Locate the cell with the specified text and output its (X, Y) center coordinate. 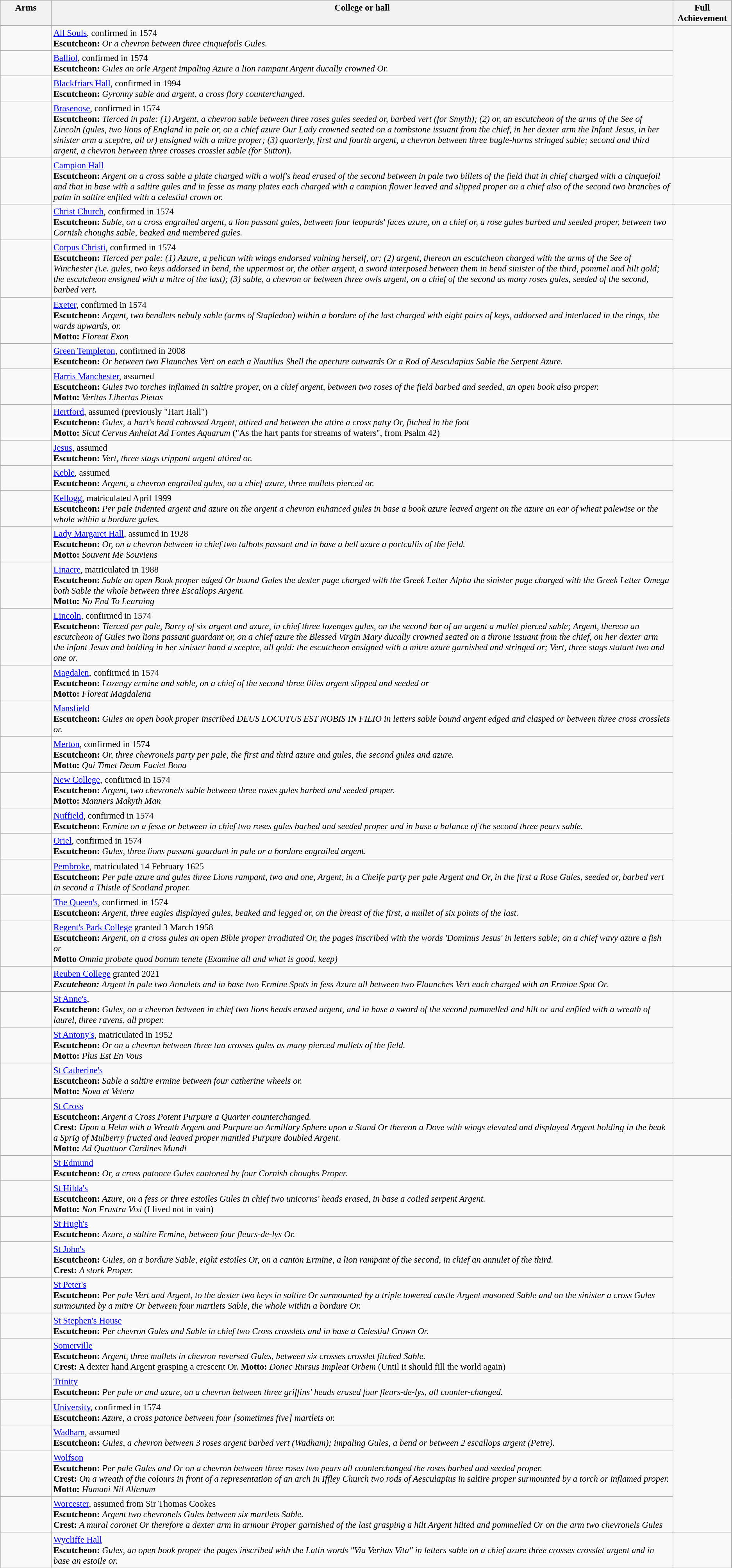
St EdmundEscutcheon: Or, a cross patonce Gules cantoned by four Cornish choughs Proper. (362, 1168)
Jesus, assumedEscutcheon: Vert, three stags trippant argent attired or. (362, 453)
College or hall (362, 13)
TrinityEscutcheon: Per pale or and azure, on a chevron between three griffins' heads erased four fleurs-de-lys, all counter-changed. (362, 1387)
St Catherine'sEscutcheon: Sable a saltire ermine between four catherine wheels or. Motto: Nova et Vetera (362, 1081)
Arms (26, 13)
Balliol, confirmed in 1574Escutcheon: Gules an orle Argent impaling Azure a lion rampant Argent ducally crowned Or. (362, 63)
St Hugh'sEscutcheon: Azure, a saltire Ermine, between four fleurs-de-lys Or. (362, 1229)
All Souls, confirmed in 1574Escutcheon: Or a chevron between three cinquefoils Gules. (362, 38)
University, confirmed in 1574Escutcheon: Azure, a cross patonce between four [sometimes five] martlets or. (362, 1412)
Oriel, confirmed in 1574Escutcheon: Gules, three lions passant guardant in pale or a bordure engrailed argent. (362, 847)
St Stephen's HouseEscutcheon: Per chevron Gules and Sable in chief two Cross crosslets and in base a Celestial Crown Or. (362, 1326)
New College, confirmed in 1574Escutcheon: Argent, two chevronels sable between three roses gules barbed and seeded proper. Motto: Manners Makyth Man (362, 790)
Keble, assumedEscutcheon: Argent, a chevron engrailed gules, on a chief azure, three mullets pierced or. (362, 478)
Full Achievement (702, 13)
Blackfriars Hall, confirmed in 1994Escutcheon: Gyronny sable and argent, a cross flory counterchanged. (362, 89)
